Return the (x, y) coordinate for the center point of the cell that contains the specified text.  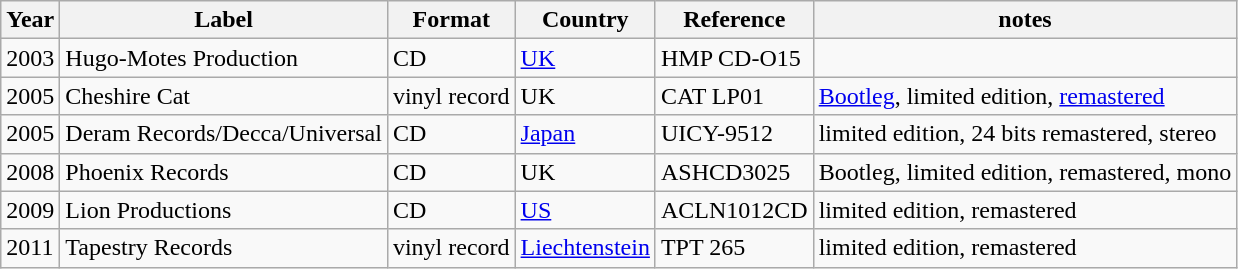
TPT 265 (734, 248)
Country (585, 20)
ASHCD3025 (734, 172)
Japan (585, 134)
Format (451, 20)
Label (224, 20)
Deram Records/Decca/Universal (224, 134)
limited edition, 24 bits remastered, stereo (1025, 134)
Reference (734, 20)
Year (30, 20)
Cheshire Cat (224, 96)
Bootleg, limited edition, remastered, mono (1025, 172)
Bootleg, limited edition, remastered (1025, 96)
2003 (30, 58)
HMP CD-O15 (734, 58)
Hugo-Motes Production (224, 58)
2011 (30, 248)
UICY-9512 (734, 134)
Lion Productions (224, 210)
2009 (30, 210)
Liechtenstein (585, 248)
Phoenix Records (224, 172)
US (585, 210)
ACLN1012CD (734, 210)
Tapestry Records (224, 248)
2008 (30, 172)
CAT LP01 (734, 96)
notes (1025, 20)
